Provide the [x, y] coordinate of the cell's center where the given text is located.  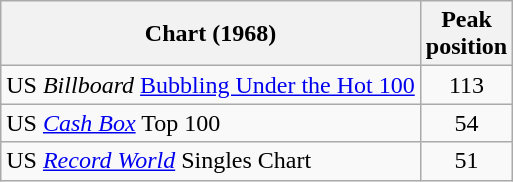
54 [466, 123]
US Record World Singles Chart [211, 161]
US Cash Box Top 100 [211, 123]
51 [466, 161]
US Billboard Bubbling Under the Hot 100 [211, 85]
Chart (1968) [211, 34]
113 [466, 85]
Peakposition [466, 34]
